Search for the cell housing the specified text and yield its [x, y] center coordinate. 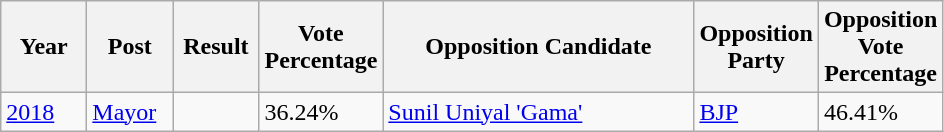
BJP [756, 112]
46.41% [880, 112]
36.24% [321, 112]
Year [44, 47]
Opposition Vote Percentage [880, 47]
Result [216, 47]
Vote Percentage [321, 47]
2018 [44, 112]
Mayor [130, 112]
Post [130, 47]
Sunil Uniyal 'Gama' [538, 112]
Opposition Party [756, 47]
Opposition Candidate [538, 47]
